Pinpoint the cell where the given text exists, returning its (X, Y) midpoint coordinate. 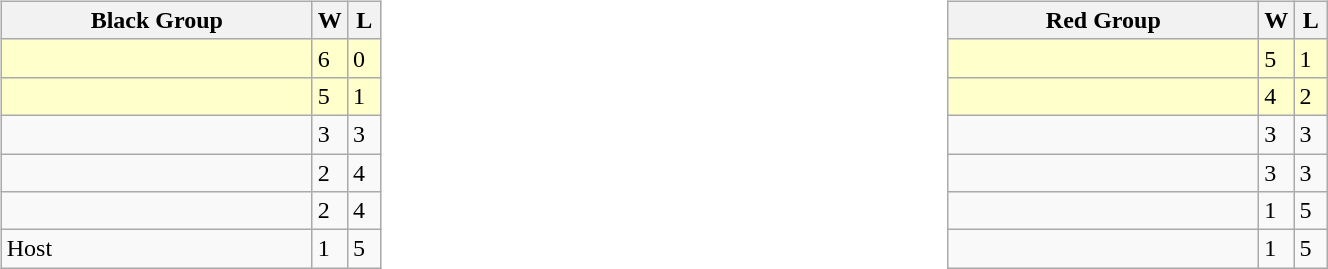
Host (156, 249)
Red Group (1104, 20)
6 (330, 58)
Black Group (156, 20)
0 (364, 58)
